Find where the given text appears and provide that cell's center as [x, y] coordinate. 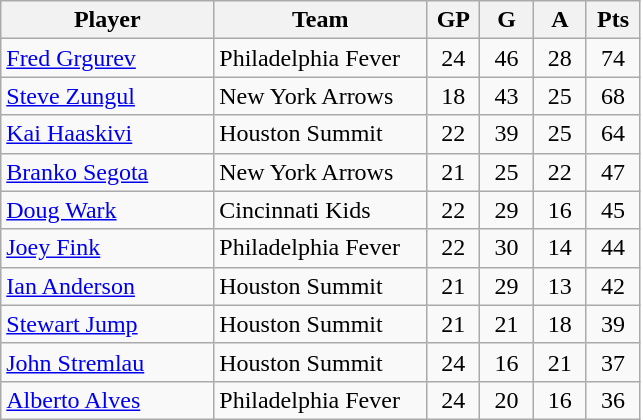
Player [108, 20]
G [506, 20]
Kai Haaskivi [108, 134]
Alberto Alves [108, 400]
GP [454, 20]
74 [612, 58]
14 [560, 248]
36 [612, 400]
Doug Wark [108, 210]
44 [612, 248]
Fred Grgurev [108, 58]
Team [320, 20]
Ian Anderson [108, 286]
28 [560, 58]
43 [506, 96]
42 [612, 286]
Branko Segota [108, 172]
13 [560, 286]
64 [612, 134]
45 [612, 210]
Pts [612, 20]
Stewart Jump [108, 324]
68 [612, 96]
37 [612, 362]
A [560, 20]
Cincinnati Kids [320, 210]
47 [612, 172]
46 [506, 58]
Joey Fink [108, 248]
John Stremlau [108, 362]
30 [506, 248]
20 [506, 400]
Steve Zungul [108, 96]
